For the text-containing cell, return its midpoint in (x, y) coordinate format. 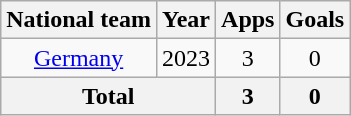
Year (186, 20)
Apps (248, 20)
Goals (315, 20)
Germany (79, 58)
2023 (186, 58)
Total (108, 96)
National team (79, 20)
